Find where the given text appears and provide that cell's center as (X, Y) coordinate. 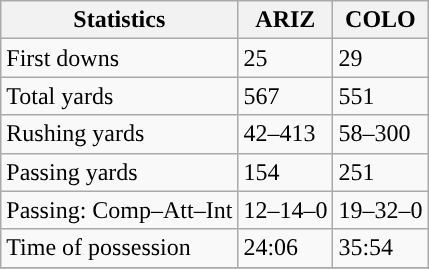
Passing yards (120, 172)
58–300 (380, 134)
19–32–0 (380, 210)
25 (286, 58)
First downs (120, 58)
Passing: Comp–Att–Int (120, 210)
Rushing yards (120, 134)
24:06 (286, 248)
ARIZ (286, 20)
567 (286, 96)
Time of possession (120, 248)
Statistics (120, 20)
12–14–0 (286, 210)
42–413 (286, 134)
251 (380, 172)
35:54 (380, 248)
551 (380, 96)
29 (380, 58)
Total yards (120, 96)
COLO (380, 20)
154 (286, 172)
